Find where the given text appears and provide that cell's center as (X, Y) coordinate. 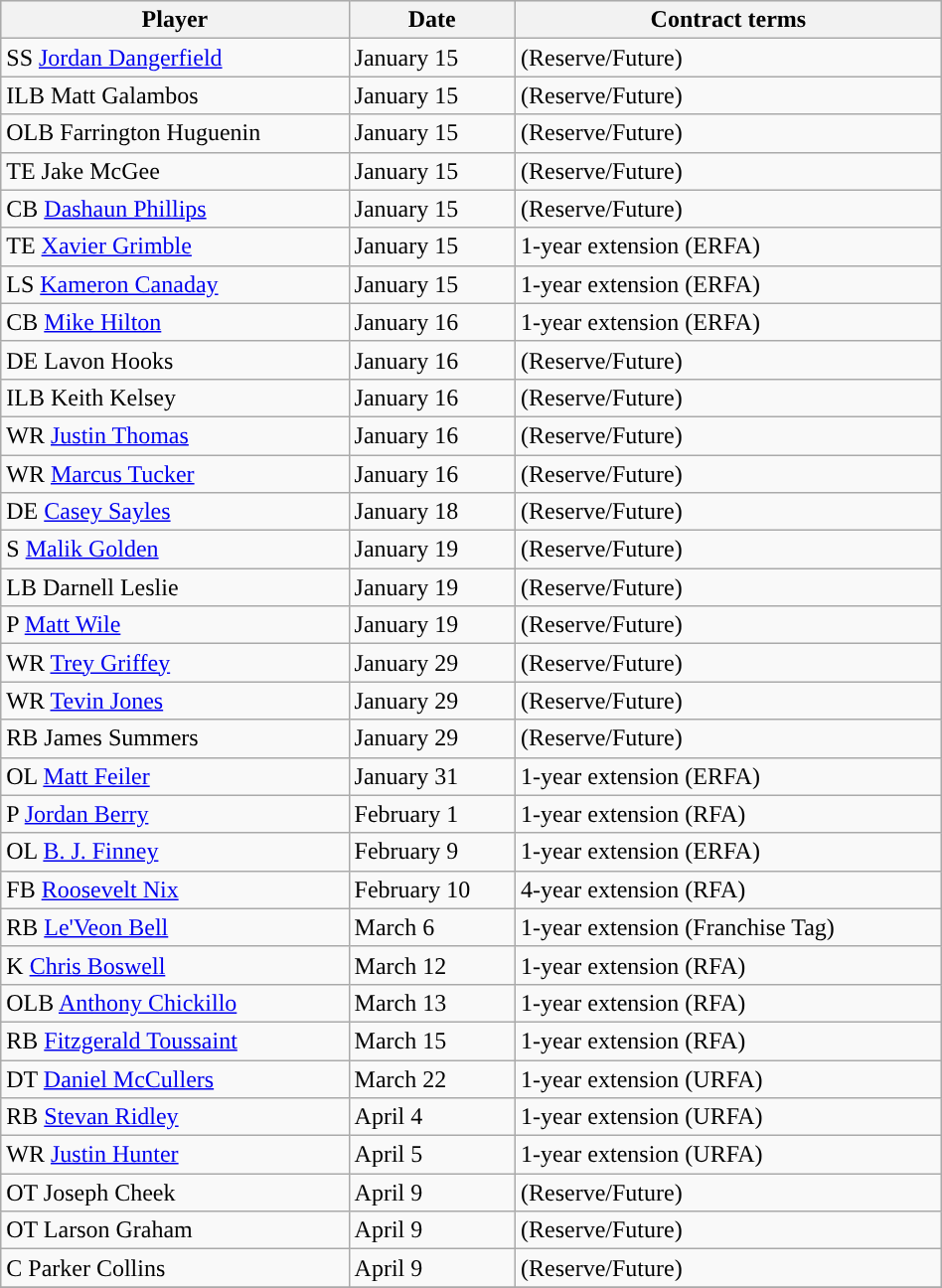
SS Jordan Dangerfield (175, 58)
January 31 (432, 776)
K Chris Boswell (175, 965)
LB Darnell Leslie (175, 587)
OT Joseph Cheek (175, 1193)
Date (432, 20)
February 9 (432, 852)
March 13 (432, 1003)
RB Stevan Ridley (175, 1117)
OT Larson Graham (175, 1230)
OLB Anthony Chickillo (175, 1003)
April 5 (432, 1155)
Contract terms (729, 20)
S Malik Golden (175, 550)
WR Trey Griffey (175, 663)
CB Mike Hilton (175, 322)
ILB Keith Kelsey (175, 398)
OL Matt Feiler (175, 776)
WR Justin Thomas (175, 435)
March 15 (432, 1041)
WR Tevin Jones (175, 701)
P Matt Wile (175, 625)
4-year extension (RFA) (729, 889)
February 1 (432, 814)
DT Daniel McCullers (175, 1078)
RB Le'Veon Bell (175, 927)
WR Marcus Tucker (175, 474)
OL B. J. Finney (175, 852)
April 4 (432, 1117)
January 18 (432, 512)
March 22 (432, 1078)
1-year extension (Franchise Tag) (729, 927)
TE Xavier Grimble (175, 246)
CB Dashaun Phillips (175, 209)
March 12 (432, 965)
Player (175, 20)
TE Jake McGee (175, 171)
LS Kameron Canaday (175, 284)
ILB Matt Galambos (175, 95)
FB Roosevelt Nix (175, 889)
WR Justin Hunter (175, 1155)
DE Casey Sayles (175, 512)
P Jordan Berry (175, 814)
C Parker Collins (175, 1268)
February 10 (432, 889)
OLB Farrington Huguenin (175, 133)
RB James Summers (175, 738)
March 6 (432, 927)
RB Fitzgerald Toussaint (175, 1041)
DE Lavon Hooks (175, 360)
